Determine the (x, y) coordinate at the center of the cell enclosing the given text.  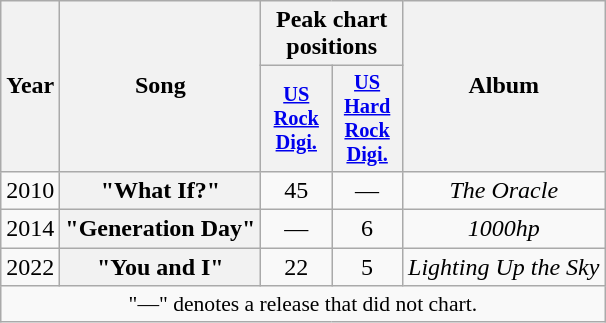
The Oracle (504, 190)
Year (30, 86)
Peak chart positions (332, 34)
Lighting Up the Sky (504, 267)
2014 (30, 229)
"You and I" (160, 267)
6 (368, 229)
45 (296, 190)
5 (368, 267)
"—" denotes a release that did not chart. (303, 304)
2010 (30, 190)
1000hp (504, 229)
Song (160, 86)
"Generation Day" (160, 229)
Album (504, 86)
2022 (30, 267)
US Rock Digi. (296, 119)
22 (296, 267)
US Hard Rock Digi. (368, 119)
"What If?" (160, 190)
